Find where the given text appears and provide that cell's center as (x, y) coordinate. 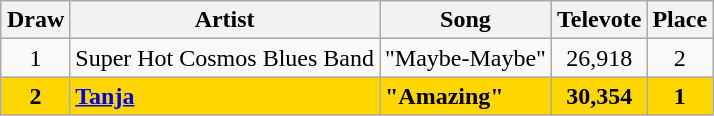
Song (466, 20)
Place (680, 20)
"Maybe-Maybe" (466, 58)
Artist (225, 20)
"Amazing" (466, 96)
Televote (598, 20)
26,918 (598, 58)
Draw (35, 20)
Tanja (225, 96)
Super Hot Cosmos Blues Band (225, 58)
30,354 (598, 96)
